Return [x, y] of the center of cell containing provided text 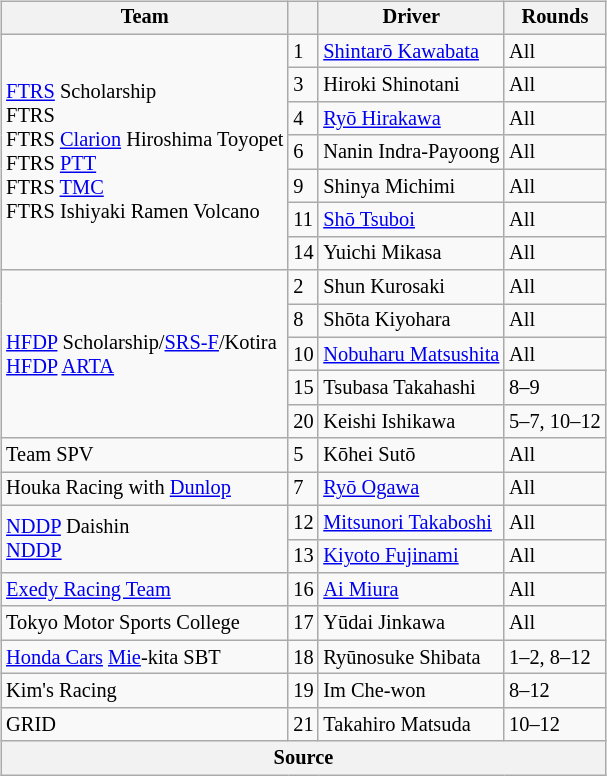
Shō Tsuboi [411, 220]
13 [303, 556]
Ai Miura [411, 590]
Nobuharu Matsushita [411, 354]
Rounds [554, 18]
17 [303, 623]
1 [303, 51]
Tokyo Motor Sports College [144, 623]
Shintarō Kawabata [411, 51]
Shinya Michimi [411, 186]
Driver [411, 18]
8 [303, 321]
14 [303, 253]
2 [303, 287]
HFDP Scholarship/SRS-F/KotiraHFDP ARTA [144, 354]
Team SPV [144, 455]
Keishi Ishikawa [411, 422]
21 [303, 724]
8–9 [554, 388]
Yūdai Jinkawa [411, 623]
Ryūnosuke Shibata [411, 657]
Mitsunori Takaboshi [411, 522]
Hiroki Shinotani [411, 85]
Nanin Indra-Payoong [411, 152]
Kim's Racing [144, 691]
Ryō Ogawa [411, 489]
3 [303, 85]
Tsubasa Takahashi [411, 388]
5–7, 10–12 [554, 422]
Takahiro Matsuda [411, 724]
12 [303, 522]
19 [303, 691]
Kōhei Sutō [411, 455]
Kiyoto Fujinami [411, 556]
9 [303, 186]
Shun Kurosaki [411, 287]
10 [303, 354]
11 [303, 220]
Im Che-won [411, 691]
Shōta Kiyohara [411, 321]
GRID [144, 724]
5 [303, 455]
16 [303, 590]
6 [303, 152]
Honda Cars Mie-kita SBT [144, 657]
4 [303, 119]
8–12 [554, 691]
Ryō Hirakawa [411, 119]
10–12 [554, 724]
1–2, 8–12 [554, 657]
Source [303, 758]
Houka Racing with Dunlop [144, 489]
18 [303, 657]
20 [303, 422]
Team [144, 18]
Yuichi Mikasa [411, 253]
7 [303, 489]
Exedy Racing Team [144, 590]
NDDP DaishinNDDP [144, 538]
FTRS ScholarshipFTRSFTRS Clarion Hiroshima ToyopetFTRS PTTFTRS TMCFTRS Ishiyaki Ramen Volcano [144, 152]
15 [303, 388]
